Capture the cell that displays the provided text and extract its (X, Y) central coordinate. 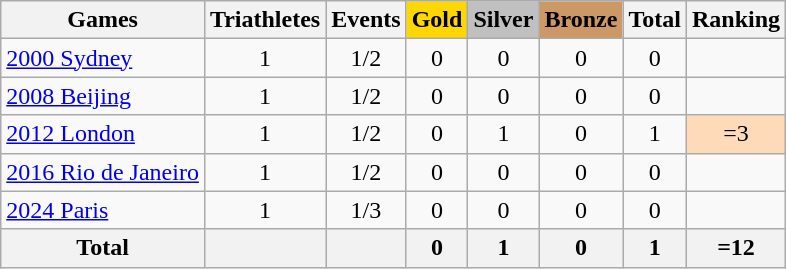
2008 Beijing (103, 96)
Gold (437, 20)
2024 Paris (103, 210)
2012 London (103, 134)
Ranking (736, 20)
Events (366, 20)
2016 Rio de Janeiro (103, 172)
Silver (504, 20)
2000 Sydney (103, 58)
=12 (736, 248)
1/3 (366, 210)
=3 (736, 134)
Triathletes (264, 20)
Bronze (581, 20)
Games (103, 20)
